Scan for the cell matching the given text and deliver its [x, y] coordinate at center. 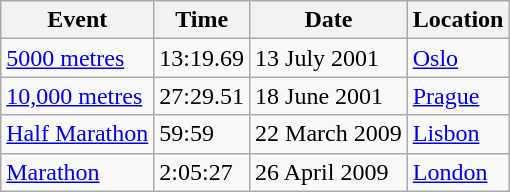
18 June 2001 [329, 96]
27:29.51 [202, 96]
22 March 2009 [329, 134]
Time [202, 20]
Oslo [458, 58]
Location [458, 20]
Event [78, 20]
Prague [458, 96]
10,000 metres [78, 96]
2:05:27 [202, 172]
26 April 2009 [329, 172]
Lisbon [458, 134]
59:59 [202, 134]
London [458, 172]
Half Marathon [78, 134]
5000 metres [78, 58]
13 July 2001 [329, 58]
Marathon [78, 172]
Date [329, 20]
13:19.69 [202, 58]
